Return (X, Y) of the center of cell containing provided text 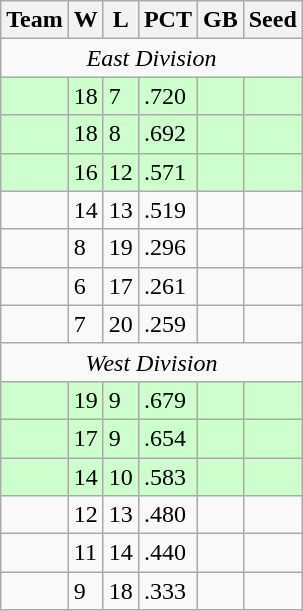
.440 (168, 553)
.679 (168, 400)
East Division (152, 58)
20 (120, 324)
.261 (168, 286)
11 (86, 553)
PCT (168, 20)
10 (120, 477)
.333 (168, 591)
16 (86, 172)
.519 (168, 210)
.571 (168, 172)
.296 (168, 248)
.654 (168, 438)
Team (35, 20)
Seed (272, 20)
.583 (168, 477)
W (86, 20)
L (120, 20)
6 (86, 286)
.259 (168, 324)
GB (220, 20)
.720 (168, 96)
West Division (152, 362)
.480 (168, 515)
.692 (168, 134)
